Return the [X, Y] coordinate for the center point of the cell that contains the specified text.  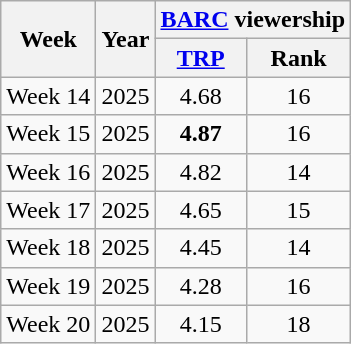
4.87 [201, 134]
Week [48, 39]
18 [299, 324]
4.65 [201, 210]
4.68 [201, 96]
Week 19 [48, 286]
BARC viewership [253, 20]
Week 14 [48, 96]
Rank [299, 58]
TRP [201, 58]
Week 17 [48, 210]
4.15 [201, 324]
Week 16 [48, 172]
15 [299, 210]
Week 20 [48, 324]
Week 18 [48, 248]
Year [126, 39]
Week 15 [48, 134]
4.45 [201, 248]
4.28 [201, 286]
4.82 [201, 172]
